Provide the (x, y) coordinate of the cell's center where the given text is located.  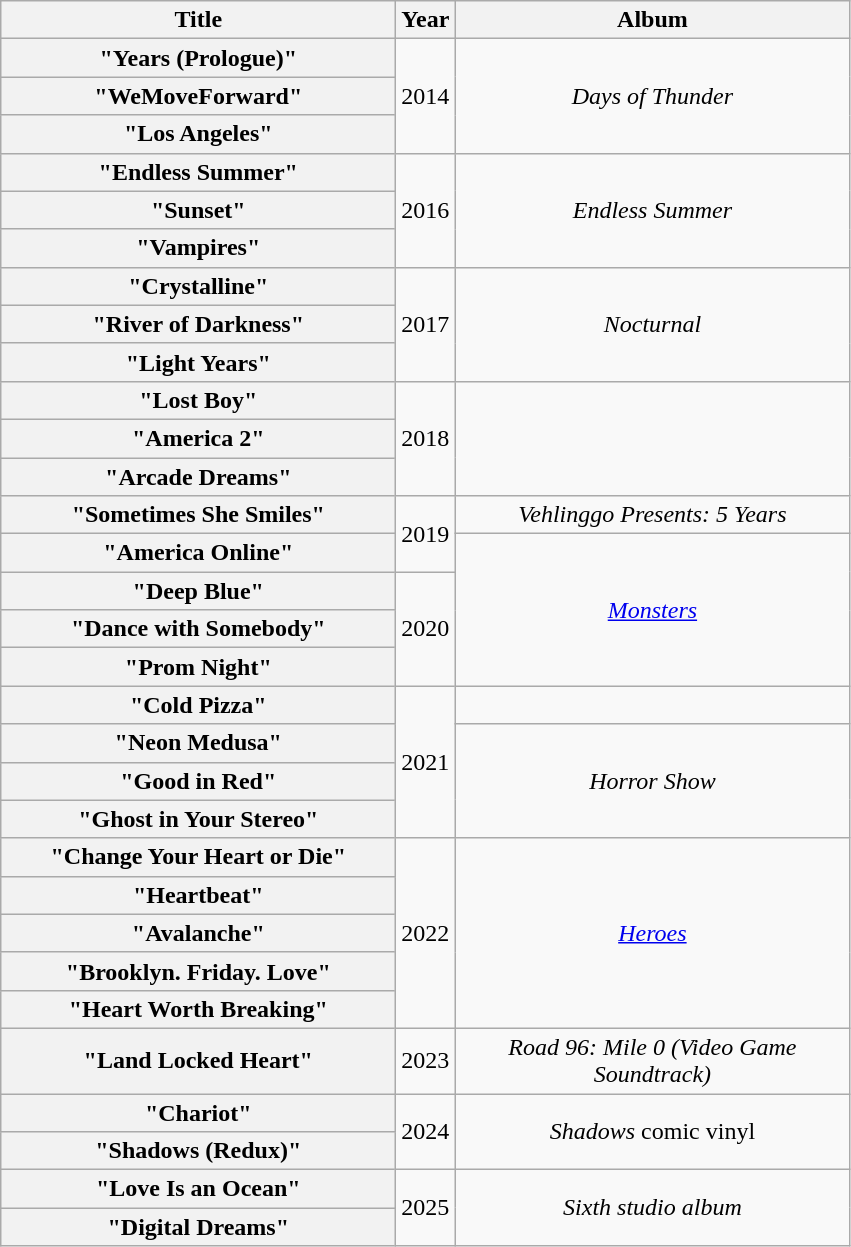
"Sometimes She Smiles" (198, 515)
"Chariot" (198, 1113)
Album (652, 20)
2016 (426, 210)
"Brooklyn. Friday. Love" (198, 971)
2021 (426, 762)
2019 (426, 534)
"Change Your Heart or Die" (198, 857)
"Ghost in Your Stereo" (198, 819)
2023 (426, 1060)
"Sunset" (198, 210)
"Years (Prologue)" (198, 58)
Heroes (652, 933)
"Vampires" (198, 248)
Days of Thunder (652, 96)
"WeMoveForward" (198, 96)
"America Online" (198, 553)
Shadows comic vinyl (652, 1132)
"Deep Blue" (198, 591)
"Heartbeat" (198, 895)
"America 2" (198, 438)
"Los Angeles" (198, 134)
Year (426, 20)
Title (198, 20)
2024 (426, 1132)
"Crystalline" (198, 286)
Horror Show (652, 781)
Monsters (652, 610)
Sixth studio album (652, 1208)
"Endless Summer" (198, 172)
2020 (426, 629)
"Love Is an Ocean" (198, 1189)
"Digital Dreams" (198, 1227)
"Lost Boy" (198, 400)
Endless Summer (652, 210)
Vehlinggo Presents: 5 Years (652, 515)
2017 (426, 324)
"River of Darkness" (198, 324)
2014 (426, 96)
"Land Locked Heart" (198, 1060)
"Cold Pizza" (198, 705)
"Heart Worth Breaking" (198, 1009)
"Arcade Dreams" (198, 477)
Nocturnal (652, 324)
"Prom Night" (198, 667)
2022 (426, 933)
2025 (426, 1208)
"Neon Medusa" (198, 743)
"Light Years" (198, 362)
"Good in Red" (198, 781)
"Avalanche" (198, 933)
Road 96: Mile 0 (Video Game Soundtrack) (652, 1060)
2018 (426, 438)
"Dance with Somebody" (198, 629)
"Shadows (Redux)" (198, 1151)
